Return the [X, Y] coordinate for the center point of the cell that contains the specified text.  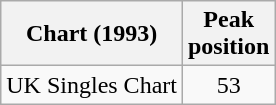
Chart (1993) [92, 34]
UK Singles Chart [92, 85]
Peakposition [228, 34]
53 [228, 85]
